Scan for the cell matching the given text and deliver its (x, y) coordinate at center. 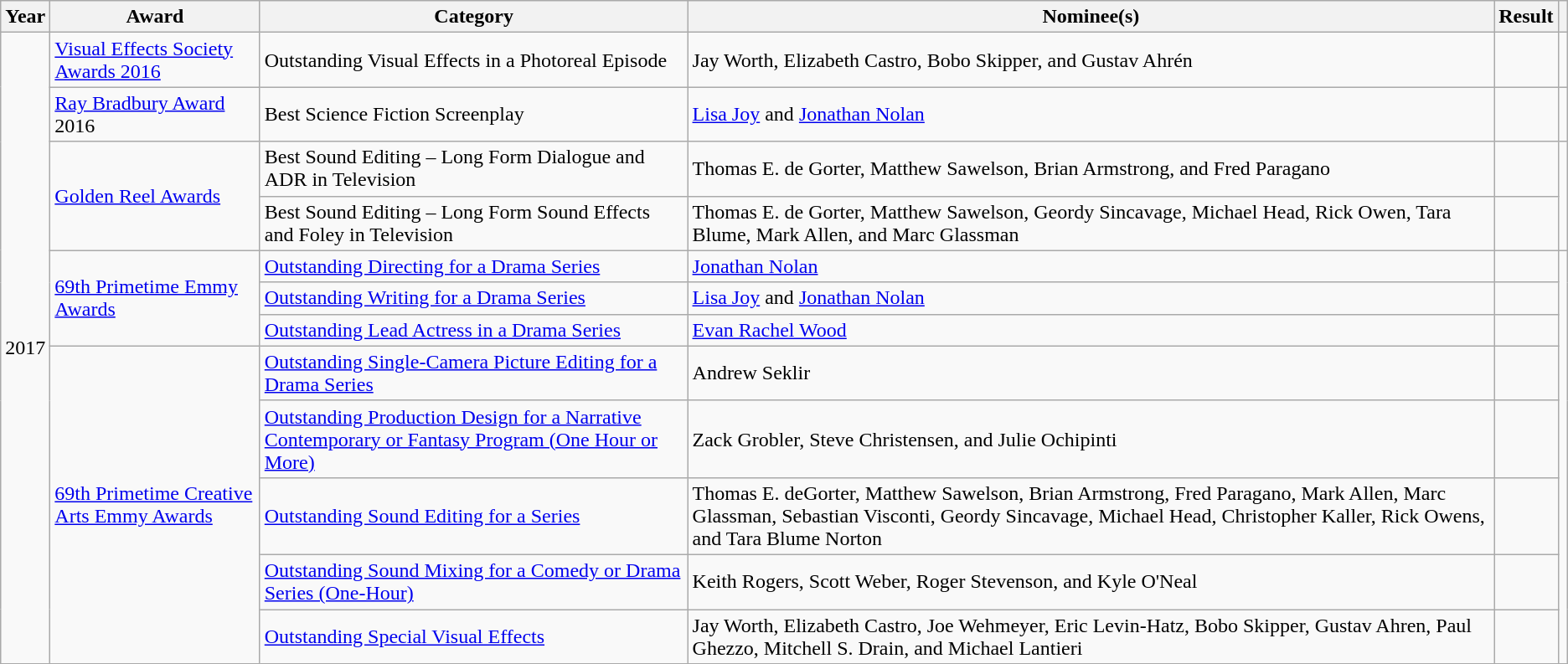
2017 (25, 348)
Andrew Seklir (1091, 373)
Category (474, 17)
Thomas E. de Gorter, Matthew Sawelson, Brian Armstrong, and Fred Paragano (1091, 169)
Outstanding Visual Effects in a Photoreal Episode (474, 60)
Thomas E. de Gorter, Matthew Sawelson, Geordy Sincavage, Michael Head, Rick Owen, Tara Blume, Mark Allen, and Marc Glassman (1091, 223)
Outstanding Sound Mixing for a Comedy or Drama Series (One-Hour) (474, 581)
Outstanding Special Visual Effects (474, 636)
Outstanding Writing for a Drama Series (474, 298)
Jay Worth, Elizabeth Castro, Bobo Skipper, and Gustav Ahrén (1091, 60)
69th Primetime Emmy Awards (155, 298)
Visual Effects Society Awards 2016 (155, 60)
Outstanding Directing for a Drama Series (474, 266)
Year (25, 17)
Golden Reel Awards (155, 196)
69th Primetime Creative Arts Emmy Awards (155, 504)
Zack Grobler, Steve Christensen, and Julie Ochipinti (1091, 439)
Best Sound Editing – Long Form Dialogue and ADR in Television (474, 169)
Outstanding Production Design for a Narrative Contemporary or Fantasy Program (One Hour or More) (474, 439)
Nominee(s) (1091, 17)
Best Sound Editing – Long Form Sound Effects and Foley in Television (474, 223)
Evan Rachel Wood (1091, 330)
Outstanding Sound Editing for a Series (474, 516)
Outstanding Lead Actress in a Drama Series (474, 330)
Jay Worth, Elizabeth Castro, Joe Wehmeyer, Eric Levin-Hatz, Bobo Skipper, Gustav Ahren, Paul Ghezzo, Mitchell S. Drain, and Michael Lantieri (1091, 636)
Award (155, 17)
Outstanding Single-Camera Picture Editing for a Drama Series (474, 373)
Ray Bradbury Award 2016 (155, 114)
Best Science Fiction Screenplay (474, 114)
Keith Rogers, Scott Weber, Roger Stevenson, and Kyle O'Neal (1091, 581)
Result (1526, 17)
Jonathan Nolan (1091, 266)
